Locate the cell with the specified text and output its [x, y] center coordinate. 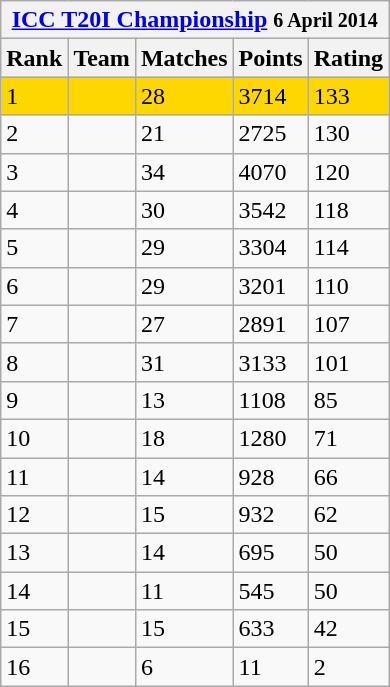
633 [270, 629]
71 [348, 438]
101 [348, 362]
8 [34, 362]
9 [34, 400]
3 [34, 172]
62 [348, 515]
Team [102, 58]
928 [270, 477]
42 [348, 629]
Rank [34, 58]
3201 [270, 286]
16 [34, 667]
7 [34, 324]
133 [348, 96]
3133 [270, 362]
2891 [270, 324]
2725 [270, 134]
130 [348, 134]
3304 [270, 248]
34 [184, 172]
Matches [184, 58]
21 [184, 134]
66 [348, 477]
1108 [270, 400]
3542 [270, 210]
5 [34, 248]
114 [348, 248]
4 [34, 210]
3714 [270, 96]
28 [184, 96]
695 [270, 553]
120 [348, 172]
545 [270, 591]
27 [184, 324]
932 [270, 515]
4070 [270, 172]
Points [270, 58]
85 [348, 400]
12 [34, 515]
30 [184, 210]
10 [34, 438]
110 [348, 286]
1 [34, 96]
118 [348, 210]
18 [184, 438]
107 [348, 324]
ICC T20I Championship 6 April 2014 [195, 20]
1280 [270, 438]
31 [184, 362]
Rating [348, 58]
